Determine the (X, Y) coordinate at the center of the cell enclosing the given text.  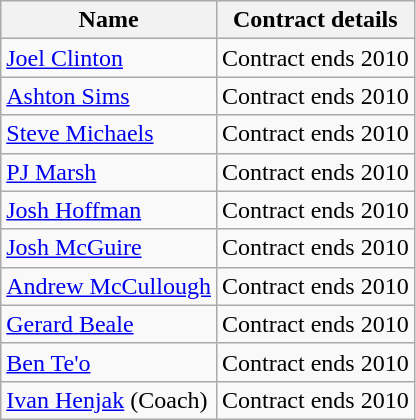
Contract details (315, 20)
Ivan Henjak (Coach) (109, 400)
Name (109, 20)
Josh Hoffman (109, 210)
PJ Marsh (109, 172)
Ben Te'o (109, 362)
Ashton Sims (109, 96)
Josh McGuire (109, 248)
Andrew McCullough (109, 286)
Gerard Beale (109, 324)
Steve Michaels (109, 134)
Joel Clinton (109, 58)
